Capture the cell that displays the provided text and extract its [X, Y] central coordinate. 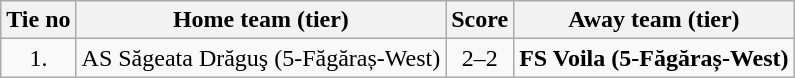
FS Voila (5-Făgăraș-West) [654, 58]
1. [38, 58]
Home team (tier) [261, 20]
AS Săgeata Drăguş (5-Făgăraș-West) [261, 58]
Tie no [38, 20]
2–2 [480, 58]
Score [480, 20]
Away team (tier) [654, 20]
